Provide the (X, Y) coordinate of the cell's center where the given text is located.  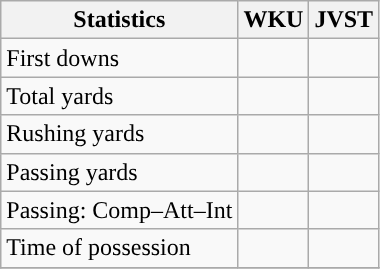
JVST (344, 20)
Passing: Comp–Att–Int (120, 210)
Time of possession (120, 248)
Total yards (120, 96)
First downs (120, 58)
Statistics (120, 20)
Passing yards (120, 172)
Rushing yards (120, 134)
WKU (274, 20)
